Determine the (x, y) coordinate at the center of the cell enclosing the given text.  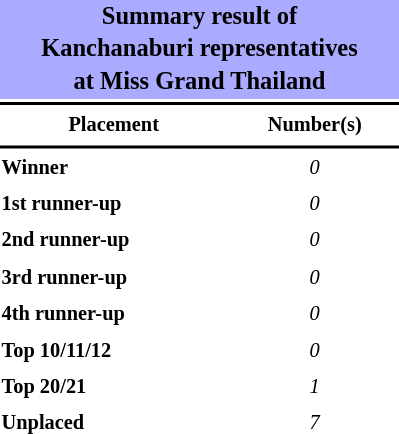
1 (314, 387)
Winner (114, 168)
Summary result ofKanchanaburi representativesat Miss Grand Thailand (200, 50)
3rd runner-up (114, 278)
Number(s) (314, 125)
Top 10/11/12 (114, 351)
2nd runner-up (114, 241)
4th runner-up (114, 314)
Placement (114, 125)
1st runner-up (114, 204)
Top 20/21 (114, 387)
